From the cell containing the given text, extract its center point as [x, y] coordinate. 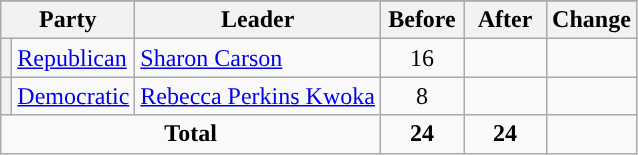
Party [68, 20]
Rebecca Perkins Kwoka [258, 96]
Sharon Carson [258, 58]
Leader [258, 20]
After [506, 20]
16 [422, 58]
Before [422, 20]
8 [422, 96]
Change [592, 20]
Republican [74, 58]
Democratic [74, 96]
Total [191, 134]
